Return the [X, Y] coordinate for the center point of the cell that contains the specified text.  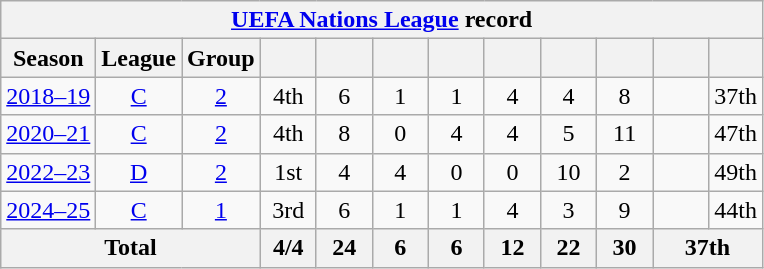
1st [288, 172]
30 [625, 248]
2024–25 [48, 210]
10 [569, 172]
24 [344, 248]
9 [625, 210]
3rd [288, 210]
5 [569, 134]
11 [625, 134]
3 [569, 210]
22 [569, 248]
2018–19 [48, 96]
League [139, 58]
49th [736, 172]
UEFA Nations League record [382, 20]
D [139, 172]
Group [222, 58]
2022–23 [48, 172]
4/4 [288, 248]
12 [512, 248]
Season [48, 58]
44th [736, 210]
2020–21 [48, 134]
47th [736, 134]
Total [130, 248]
